Pinpoint the cell where the given text exists, returning its (X, Y) midpoint coordinate. 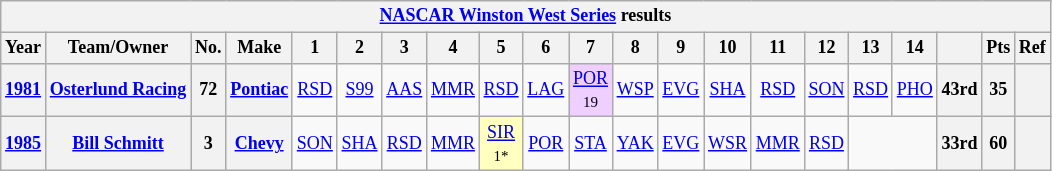
4 (454, 48)
S99 (360, 90)
43rd (960, 90)
Make (260, 48)
1985 (24, 144)
13 (871, 48)
5 (501, 48)
Chevy (260, 144)
NASCAR Winston West Series results (526, 16)
WSP (635, 90)
Ref (1032, 48)
LAG (546, 90)
72 (208, 90)
1981 (24, 90)
WSR (728, 144)
7 (591, 48)
Pontiac (260, 90)
YAK (635, 144)
POR19 (591, 90)
Pts (998, 48)
14 (914, 48)
35 (998, 90)
10 (728, 48)
2 (360, 48)
8 (635, 48)
POR (546, 144)
Osterlund Racing (118, 90)
12 (826, 48)
PHO (914, 90)
6 (546, 48)
Year (24, 48)
33rd (960, 144)
1 (314, 48)
60 (998, 144)
11 (778, 48)
Team/Owner (118, 48)
9 (681, 48)
No. (208, 48)
AAS (404, 90)
STA (591, 144)
SIR1* (501, 144)
Bill Schmitt (118, 144)
